Search for the cell housing the specified text and yield its (x, y) center coordinate. 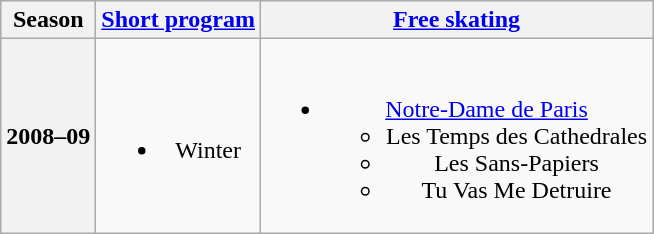
Free skating (456, 20)
Winter (178, 136)
Season (48, 20)
Notre-Dame de Paris Les Temps des CathedralesLes Sans-PapiersTu Vas Me Detruire (456, 136)
2008–09 (48, 136)
Short program (178, 20)
